From the cell containing the given text, extract its center point as [X, Y] coordinate. 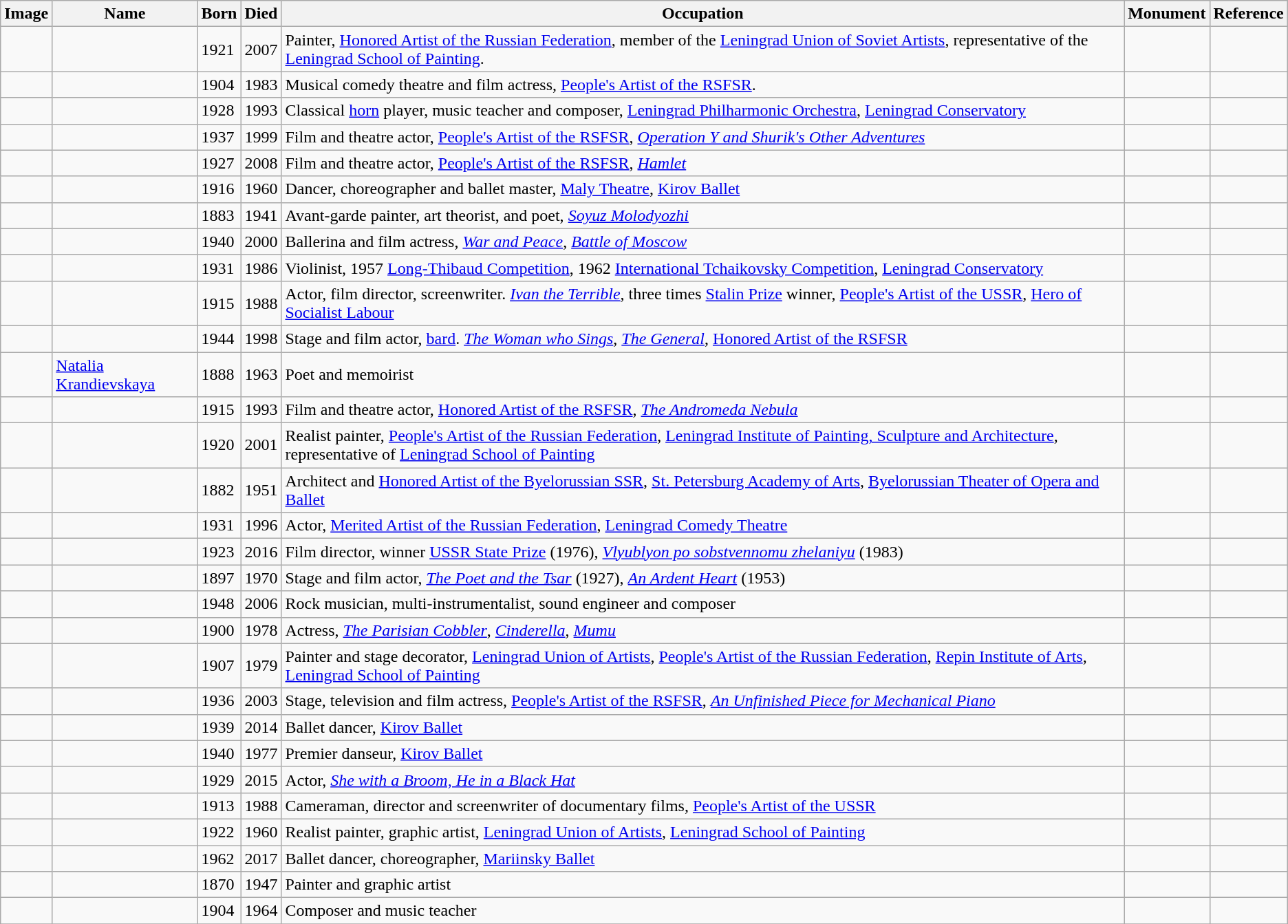
1923 [219, 552]
2008 [261, 163]
Rock musician, multi-instrumentalist, sound engineer and composer [703, 604]
Film and theatre actor, People's Artist of the RSFSR, Hamlet [703, 163]
Name [125, 14]
Stage and film actor, The Poet and the Tsar (1927), An Ardent Heart (1953) [703, 578]
1948 [219, 604]
2014 [261, 727]
1977 [261, 753]
1913 [219, 806]
Realist painter, graphic artist, Leningrad Union of Artists, Leningrad School of Painting [703, 832]
Dancer, choreographer and ballet master, Maly Theatre, Kirov Ballet [703, 189]
Reference [1248, 14]
1941 [261, 215]
Classical horn player, music teacher and composer, Leningrad Philharmonic Orchestra, Leningrad Conservatory [703, 111]
1900 [219, 630]
1916 [219, 189]
Stage and film actor, bard. The Woman who Sings, The General, Honored Artist of the RSFSR [703, 339]
Image [26, 14]
1964 [261, 911]
1998 [261, 339]
Ballerina and film actress, War and Peace, Battle of Moscow [703, 241]
1888 [219, 374]
Composer and music teacher [703, 911]
Natalia Krandievskaya [125, 374]
1922 [219, 832]
2016 [261, 552]
1962 [219, 858]
1928 [219, 111]
1936 [219, 701]
Violinist, 1957 Long-Thibaud Competition, 1962 International Tchaikovsky Competition, Leningrad Conservatory [703, 268]
Film director, winner USSR State Prize (1976), Vlyublyon po sobstvennomu zhelaniyu (1983) [703, 552]
2001 [261, 446]
2006 [261, 604]
2017 [261, 858]
1939 [219, 727]
1978 [261, 630]
Premier danseur, Kirov Ballet [703, 753]
1870 [219, 885]
Ballet dancer, choreographer, Mariinsky Ballet [703, 858]
2007 [261, 50]
1996 [261, 526]
Actor, film director, screenwriter. Ivan the Terrible, three times Stalin Prize winner, People's Artist of the USSR, Hero of Socialist Labour [703, 303]
1897 [219, 578]
2015 [261, 780]
Monument [1167, 14]
2003 [261, 701]
Actor, She with a Broom, He in a Black Hat [703, 780]
1983 [261, 85]
1927 [219, 163]
Actor, Merited Artist of the Russian Federation, Leningrad Comedy Theatre [703, 526]
Film and theatre actor, Honored Artist of the RSFSR, The Andromeda Nebula [703, 410]
1882 [219, 490]
Avant-garde painter, art theorist, and poet, Soyuz Molodyozhi [703, 215]
1929 [219, 780]
Musical comedy theatre and film actress, People's Artist of the RSFSR. [703, 85]
Ballet dancer, Kirov Ballet [703, 727]
1920 [219, 446]
1944 [219, 339]
Actress, The Parisian Cobbler, Cinderella, Mumu [703, 630]
Died [261, 14]
1999 [261, 137]
1947 [261, 885]
Film and theatre actor, People's Artist of the RSFSR, Operation Y and Shurik's Other Adventures [703, 137]
1937 [219, 137]
Occupation [703, 14]
1986 [261, 268]
Born [219, 14]
1951 [261, 490]
1963 [261, 374]
1883 [219, 215]
1970 [261, 578]
Stage, television and film actress, People's Artist of the RSFSR, An Unfinished Piece for Mechanical Piano [703, 701]
1979 [261, 666]
2000 [261, 241]
Cameraman, director and screenwriter of documentary films, People's Artist of the USSR [703, 806]
1907 [219, 666]
Poet and memoirist [703, 374]
1921 [219, 50]
Painter and graphic artist [703, 885]
Architect and Honored Artist of the Byelorussian SSR, St. Petersburg Academy of Arts, Byelorussian Theater of Opera and Ballet [703, 490]
